Search for the cell housing the specified text and yield its [X, Y] center coordinate. 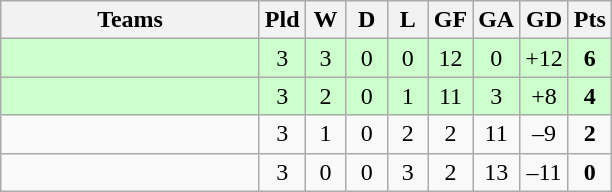
D [366, 20]
4 [590, 96]
GF [450, 20]
GD [544, 20]
+8 [544, 96]
+12 [544, 58]
Pts [590, 20]
GA [496, 20]
6 [590, 58]
L [408, 20]
–11 [544, 172]
Teams [130, 20]
–9 [544, 134]
Pld [282, 20]
W [326, 20]
13 [496, 172]
12 [450, 58]
